Output the [x, y] coordinate of the center of the cell containing the given text.  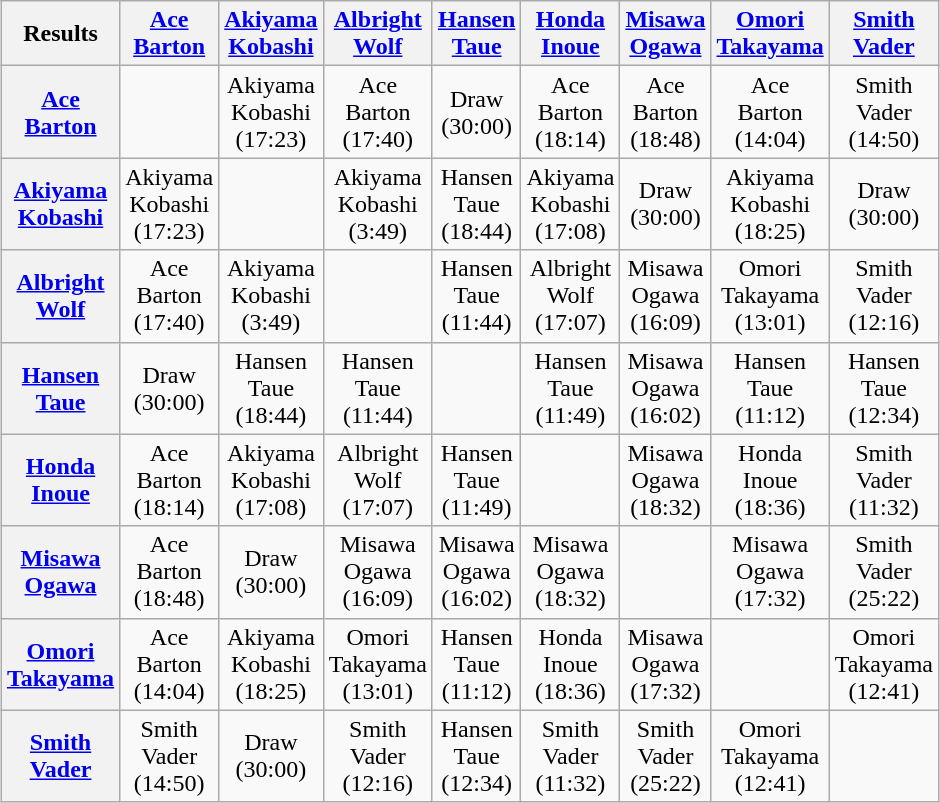
Results [60, 34]
